Scan for the cell matching the given text and deliver its [x, y] coordinate at center. 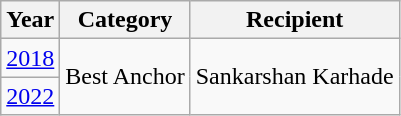
Recipient [294, 20]
Sankarshan Karhade [294, 77]
Best Anchor [125, 77]
2022 [30, 96]
2018 [30, 58]
Category [125, 20]
Year [30, 20]
